Locate the cell with the specified text and output its (x, y) center coordinate. 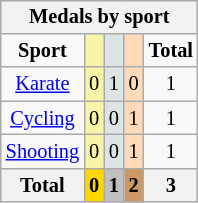
Sport (42, 51)
Shooting (42, 152)
Cycling (42, 118)
Karate (42, 84)
3 (171, 185)
Medals by sport (100, 17)
2 (134, 185)
